Provide the [X, Y] coordinate of the cell's center where the given text is located.  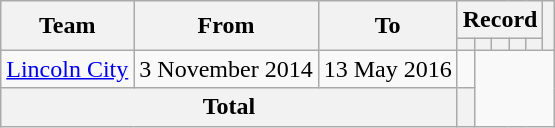
From [226, 26]
Total [229, 107]
3 November 2014 [226, 69]
Team [68, 26]
13 May 2016 [388, 69]
Lincoln City [68, 69]
Record [500, 20]
To [388, 26]
